Find where the given text appears and provide that cell's center as (X, Y) coordinate. 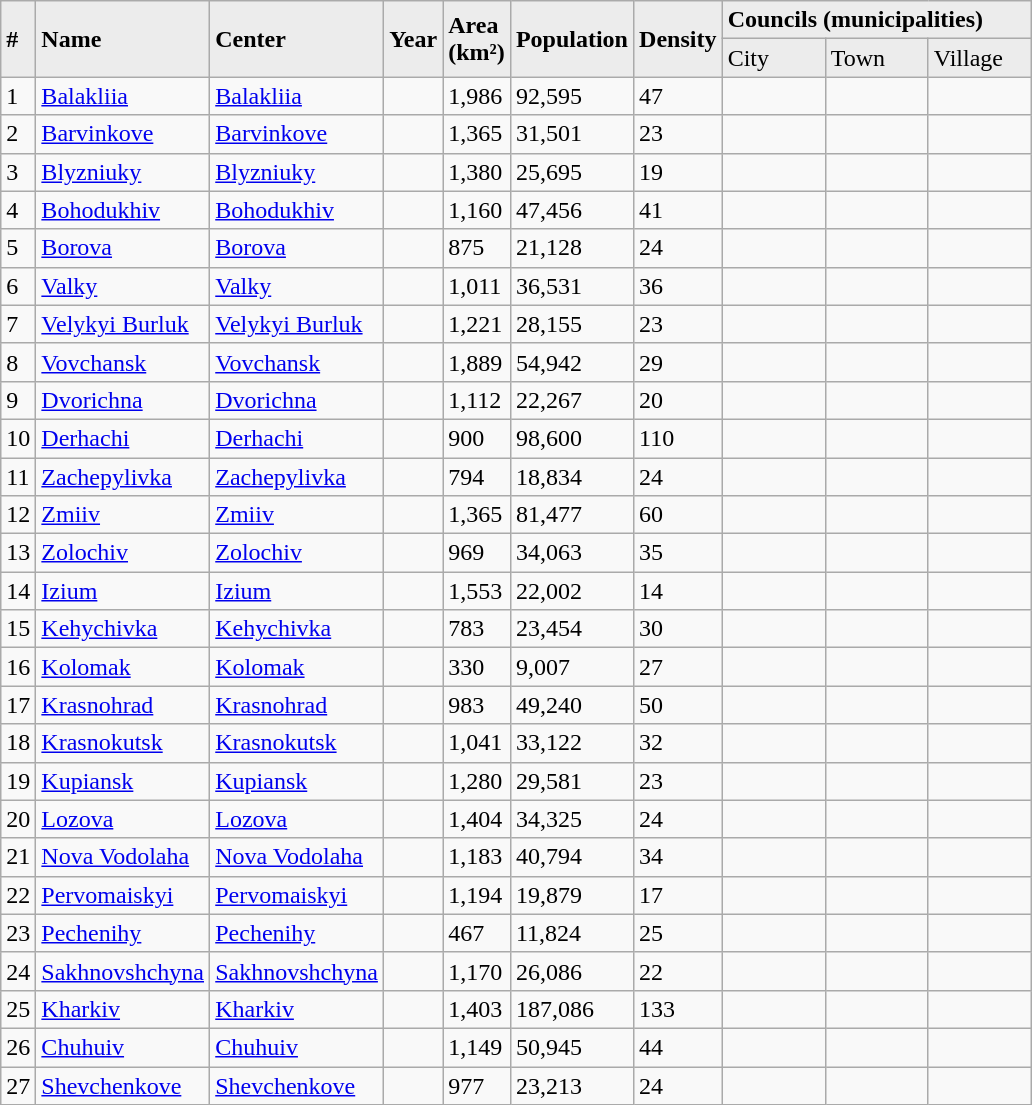
30 (678, 629)
City (774, 58)
28,155 (572, 324)
1,380 (477, 172)
794 (477, 477)
36,531 (572, 286)
1,112 (477, 400)
10 (18, 438)
18,834 (572, 477)
1,280 (477, 781)
21 (18, 857)
Councils (municipalities) (876, 20)
1 (18, 96)
Name (123, 39)
9,007 (572, 667)
13 (18, 553)
29 (678, 362)
23,213 (572, 1085)
47,456 (572, 210)
22,267 (572, 400)
49,240 (572, 705)
92,595 (572, 96)
1,011 (477, 286)
26,086 (572, 971)
# (18, 39)
2 (18, 134)
Village (980, 58)
110 (678, 438)
133 (678, 1009)
47 (678, 96)
1,170 (477, 971)
Area(km²) (477, 39)
98,600 (572, 438)
34,325 (572, 819)
26 (18, 1047)
3 (18, 172)
54,942 (572, 362)
8 (18, 362)
900 (477, 438)
1,160 (477, 210)
875 (477, 248)
22,002 (572, 591)
1,221 (477, 324)
35 (678, 553)
1,403 (477, 1009)
50,945 (572, 1047)
4 (18, 210)
41 (678, 210)
467 (477, 933)
9 (18, 400)
783 (477, 629)
36 (678, 286)
1,183 (477, 857)
330 (477, 667)
187,086 (572, 1009)
1,553 (477, 591)
16 (18, 667)
1,404 (477, 819)
50 (678, 705)
Town (876, 58)
6 (18, 286)
18 (18, 743)
5 (18, 248)
7 (18, 324)
Year (414, 39)
Density (678, 39)
21,128 (572, 248)
25,695 (572, 172)
11,824 (572, 933)
1,041 (477, 743)
34,063 (572, 553)
32 (678, 743)
12 (18, 515)
Population (572, 39)
Center (297, 39)
1,194 (477, 895)
40,794 (572, 857)
1,986 (477, 96)
34 (678, 857)
15 (18, 629)
44 (678, 1047)
81,477 (572, 515)
23,454 (572, 629)
11 (18, 477)
1,889 (477, 362)
977 (477, 1085)
983 (477, 705)
60 (678, 515)
1,149 (477, 1047)
19,879 (572, 895)
969 (477, 553)
33,122 (572, 743)
29,581 (572, 781)
31,501 (572, 134)
